Return the [x, y] coordinate for the center point of the cell that contains the specified text.  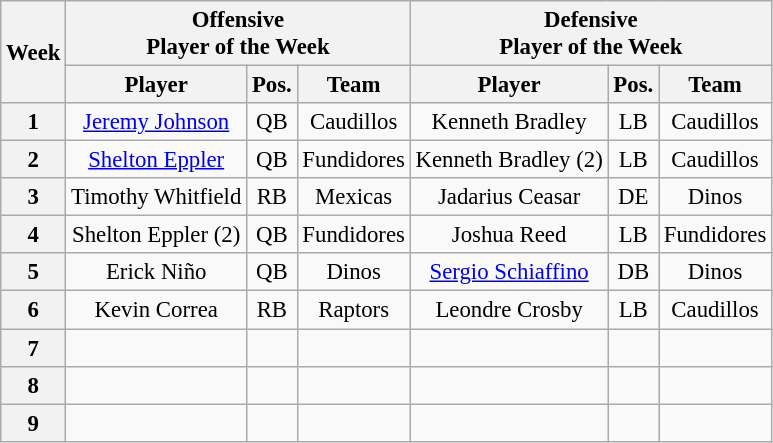
Kenneth Bradley (2) [509, 160]
5 [34, 273]
Kenneth Bradley [509, 122]
2 [34, 160]
7 [34, 348]
Erick Niño [156, 273]
1 [34, 122]
Shelton Eppler [156, 160]
4 [34, 235]
Jeremy Johnson [156, 122]
Jadarius Ceasar [509, 197]
8 [34, 385]
Sergio Schiaffino [509, 273]
OffensivePlayer of the Week [238, 34]
Raptors [354, 310]
DefensivePlayer of the Week [590, 34]
9 [34, 423]
3 [34, 197]
Leondre Crosby [509, 310]
6 [34, 310]
Mexicas [354, 197]
Joshua Reed [509, 235]
DE [633, 197]
Week [34, 52]
DB [633, 273]
Kevin Correa [156, 310]
Shelton Eppler (2) [156, 235]
Timothy Whitfield [156, 197]
